Extract the (x, y) coordinate from the center of the cell holding the provided text.  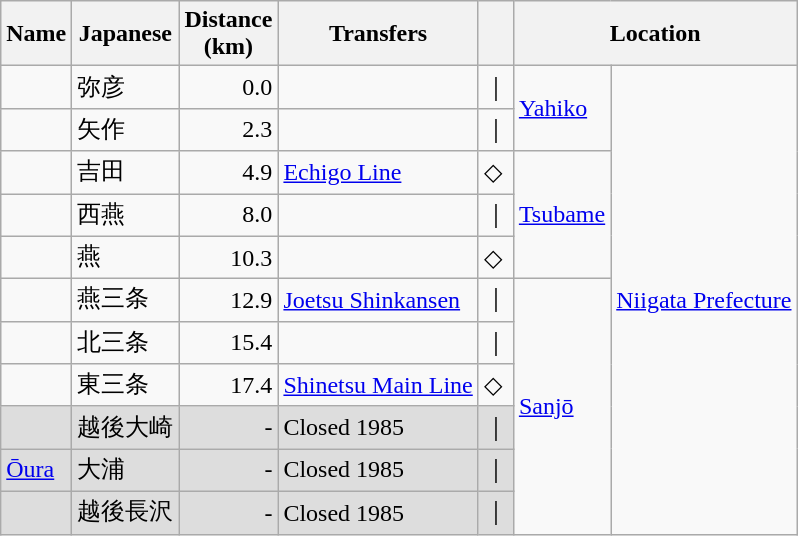
15.4 (228, 342)
Niigata Prefecture (704, 300)
矢作 (126, 130)
西燕 (126, 216)
12.9 (228, 300)
2.3 (228, 130)
燕 (126, 258)
Location (655, 34)
北三条 (126, 342)
越後大崎 (126, 428)
大浦 (126, 470)
Sanjō (562, 406)
8.0 (228, 216)
弥彦 (126, 88)
10.3 (228, 258)
燕三条 (126, 300)
Name (36, 34)
4.9 (228, 172)
Distance(km) (228, 34)
吉田 (126, 172)
Transfers (378, 34)
Shinetsu Main Line (378, 386)
Ōura (36, 470)
東三条 (126, 386)
Yahiko (562, 108)
Tsubame (562, 215)
越後長沢 (126, 512)
Japanese (126, 34)
Echigo Line (378, 172)
17.4 (228, 386)
0.0 (228, 88)
Joetsu Shinkansen (378, 300)
